Output the [X, Y] coordinate of the center of the cell containing the given text.  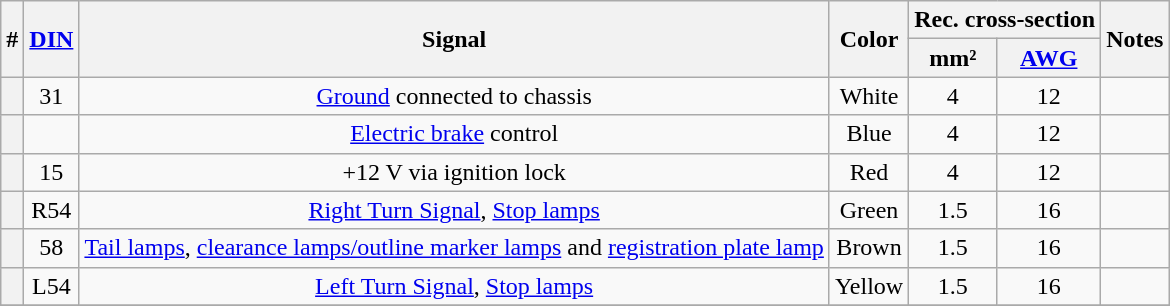
# [12, 39]
Red [868, 172]
Notes [1135, 39]
Blue [868, 134]
R54 [52, 210]
Brown [868, 248]
Color [868, 39]
Green [868, 210]
Tail lamps, clearance lamps/outline marker lamps and registration plate lamp [454, 248]
Right Turn Signal, Stop lamps [454, 210]
L54 [52, 286]
Rec. cross-section [1005, 20]
AWG [1049, 58]
Yellow [868, 286]
31 [52, 96]
Electric brake control [454, 134]
Left Turn Signal, Stop lamps [454, 286]
Signal [454, 39]
White [868, 96]
Ground connected to chassis [454, 96]
15 [52, 172]
mm² [953, 58]
58 [52, 248]
+12 V via ignition lock [454, 172]
DIN [52, 39]
